Return (x, y) of the center of cell containing provided text 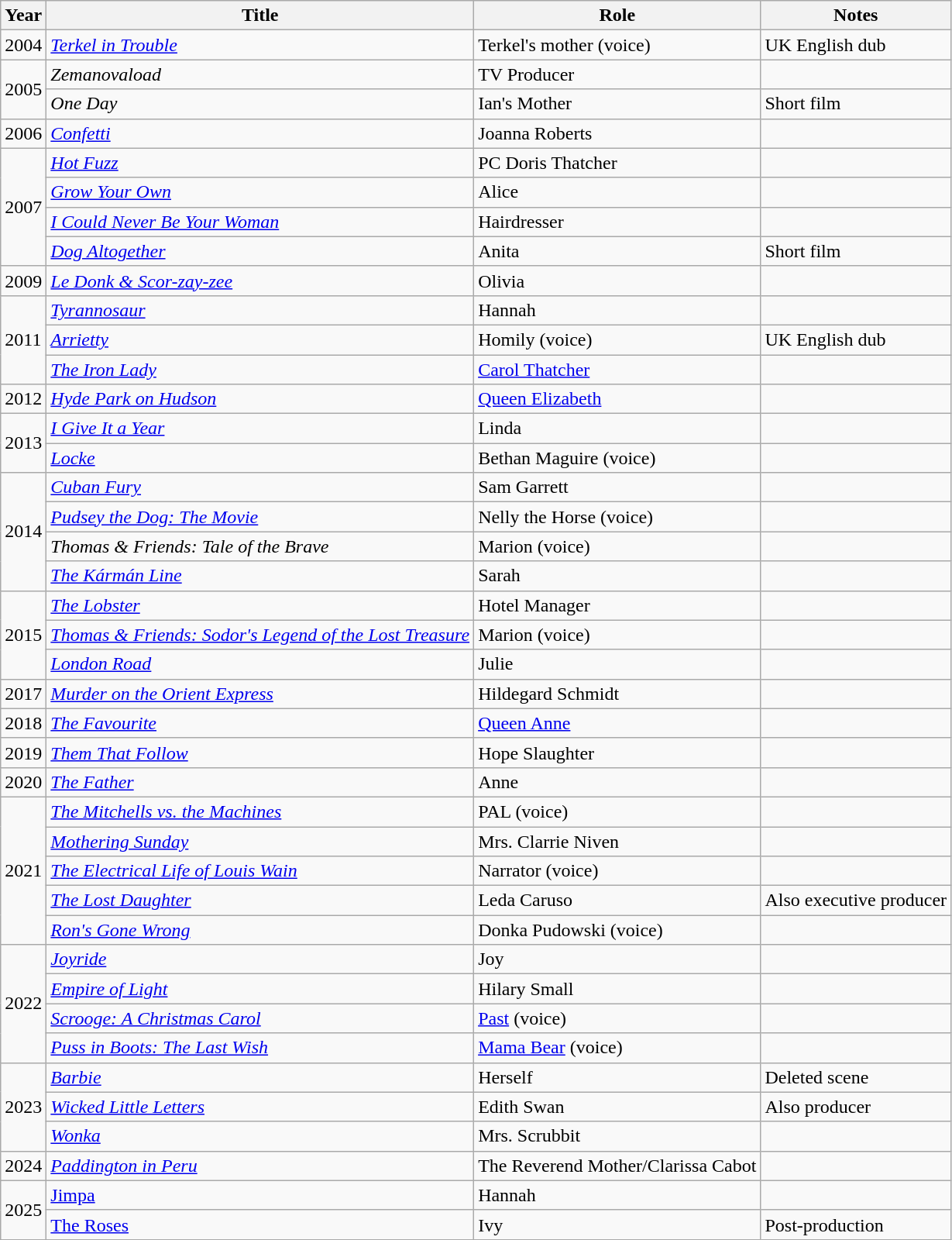
Joanna Roberts (617, 133)
2024 (23, 1166)
Olivia (617, 281)
Hilary Small (617, 989)
2020 (23, 782)
Queen Elizabeth (617, 399)
Paddington in Peru (260, 1166)
Mothering Sunday (260, 841)
Thomas & Friends: Tale of the Brave (260, 546)
The Electrical Life of Louis Wain (260, 871)
Barbie (260, 1077)
Arrietty (260, 339)
Dog Altogether (260, 251)
Scrooge: A Christmas Carol (260, 1018)
2014 (23, 532)
The Iron Lady (260, 370)
PAL (voice) (617, 811)
Bethan Maguire (voice) (617, 458)
Ron's Gone Wrong (260, 930)
Wicked Little Letters (260, 1107)
Also producer (856, 1107)
Past (voice) (617, 1018)
Hildegard Schmidt (617, 694)
Role (617, 15)
Hot Fuzz (260, 163)
Carol Thatcher (617, 370)
Herself (617, 1077)
2009 (23, 281)
Hope Slaughter (617, 753)
The Reverend Mother/Clarissa Cabot (617, 1166)
Grow Your Own (260, 192)
Empire of Light (260, 989)
2012 (23, 399)
Mrs. Scrubbit (617, 1136)
Leda Caruso (617, 901)
2021 (23, 870)
The Lost Daughter (260, 901)
Hotel Manager (617, 605)
Queen Anne (617, 723)
2011 (23, 339)
I Give It a Year (260, 429)
Pudsey the Dog: The Movie (260, 517)
Anne (617, 782)
Le Donk & Scor-zay-zee (260, 281)
2006 (23, 133)
Title (260, 15)
One Day (260, 104)
London Road (260, 664)
The Favourite (260, 723)
Tyrannosaur (260, 310)
The Father (260, 782)
Confetti (260, 133)
Murder on the Orient Express (260, 694)
Jimpa (260, 1195)
Mama Bear (voice) (617, 1048)
The Lobster (260, 605)
Notes (856, 15)
Also executive producer (856, 901)
Julie (617, 664)
Wonka (260, 1136)
2015 (23, 635)
Puss in Boots: The Last Wish (260, 1048)
PC Doris Thatcher (617, 163)
Sam Garrett (617, 487)
Narrator (voice) (617, 871)
2005 (23, 89)
Edith Swan (617, 1107)
Nelly the Horse (voice) (617, 517)
Ivy (617, 1224)
2007 (23, 207)
2004 (23, 45)
Year (23, 15)
2017 (23, 694)
Cuban Fury (260, 487)
Linda (617, 429)
Hairdresser (617, 222)
Donka Pudowski (voice) (617, 930)
Joy (617, 959)
I Could Never Be Your Woman (260, 222)
TV Producer (617, 74)
The Mitchells vs. the Machines (260, 811)
Them That Follow (260, 753)
Anita (617, 251)
Terkel's mother (voice) (617, 45)
Thomas & Friends: Sodor's Legend of the Lost Treasure (260, 635)
Joyride (260, 959)
Terkel in Trouble (260, 45)
Locke (260, 458)
Mrs. Clarrie Niven (617, 841)
2025 (23, 1210)
2022 (23, 1004)
2019 (23, 753)
Homily (voice) (617, 339)
Post-production (856, 1224)
The Roses (260, 1224)
Hyde Park on Hudson (260, 399)
Alice (617, 192)
Ian's Mother (617, 104)
Deleted scene (856, 1077)
Sarah (617, 576)
2018 (23, 723)
Zemanovaload (260, 74)
2013 (23, 443)
2023 (23, 1107)
The Kármán Line (260, 576)
